Capture the cell that displays the provided text and extract its (X, Y) central coordinate. 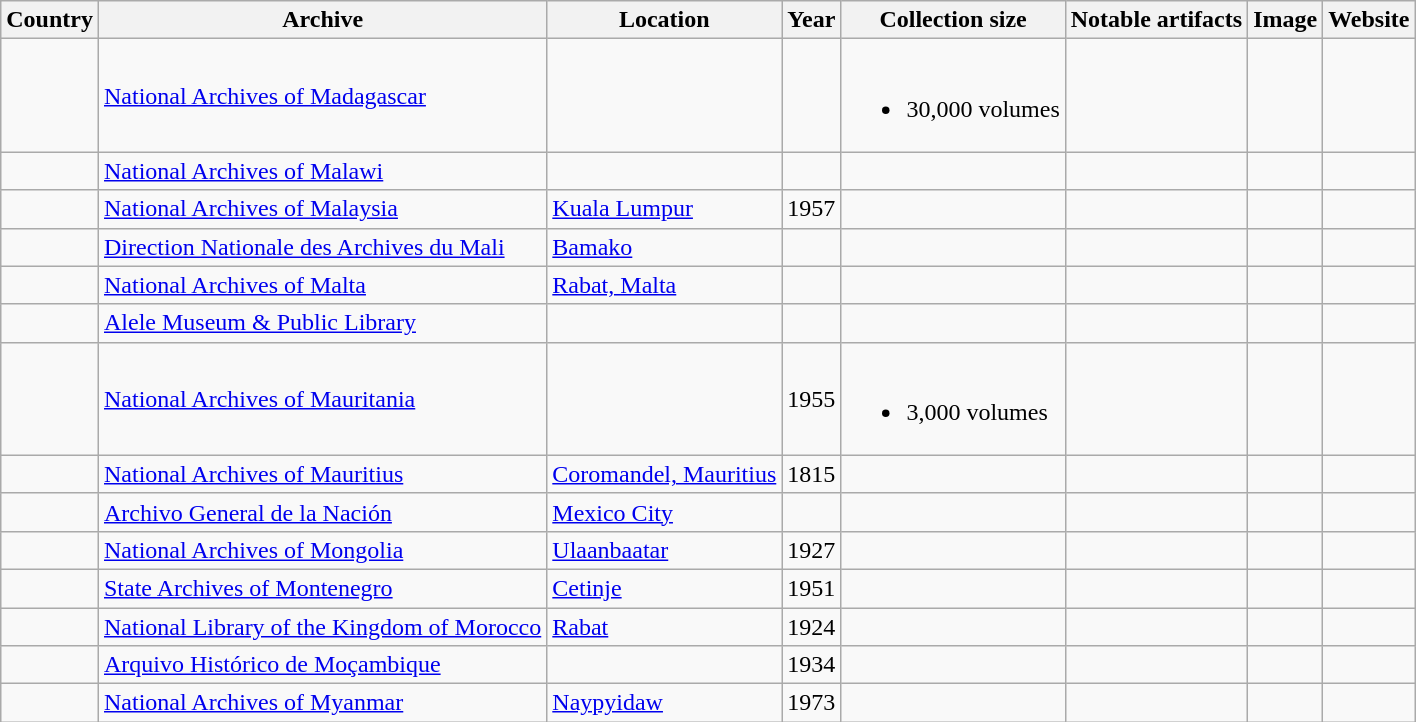
Bamako (664, 247)
National Library of the Kingdom of Morocco (322, 627)
Archivo General de la Nación (322, 512)
Notable artifacts (1156, 20)
Image (1286, 20)
1955 (812, 398)
1957 (812, 209)
Archive (322, 20)
Rabat, Malta (664, 285)
Alele Museum & Public Library (322, 323)
1973 (812, 703)
1815 (812, 474)
Rabat (664, 627)
Year (812, 20)
State Archives of Montenegro (322, 588)
Coromandel, Mauritius (664, 474)
3,000 volumes (953, 398)
Mexico City (664, 512)
National Archives of Mongolia (322, 550)
National Archives of Madagascar (322, 96)
1951 (812, 588)
National Archives of Malta (322, 285)
Arquivo Histórico de Moçambique (322, 665)
Country (50, 20)
Naypyidaw (664, 703)
1934 (812, 665)
1927 (812, 550)
National Archives of Malawi (322, 171)
Kuala Lumpur (664, 209)
National Archives of Malaysia (322, 209)
National Archives of Myanmar (322, 703)
30,000 volumes (953, 96)
National Archives of Mauritius (322, 474)
Ulaanbaatar (664, 550)
Collection size (953, 20)
Direction Nationale des Archives du Mali (322, 247)
National Archives of Mauritania (322, 398)
Cetinje (664, 588)
Website (1369, 20)
1924 (812, 627)
Location (664, 20)
